Pinpoint the cell where the given text exists, returning its (x, y) midpoint coordinate. 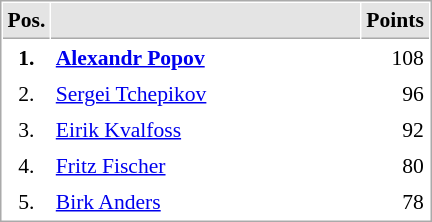
96 (396, 93)
4. (26, 165)
Alexandr Popov (206, 57)
2. (26, 93)
Eirik Kvalfoss (206, 129)
92 (396, 129)
Birk Anders (206, 201)
Fritz Fischer (206, 165)
1. (26, 57)
Points (396, 21)
3. (26, 129)
Sergei Tchepikov (206, 93)
80 (396, 165)
5. (26, 201)
Pos. (26, 21)
108 (396, 57)
78 (396, 201)
